Return [X, Y] of the center of cell containing provided text 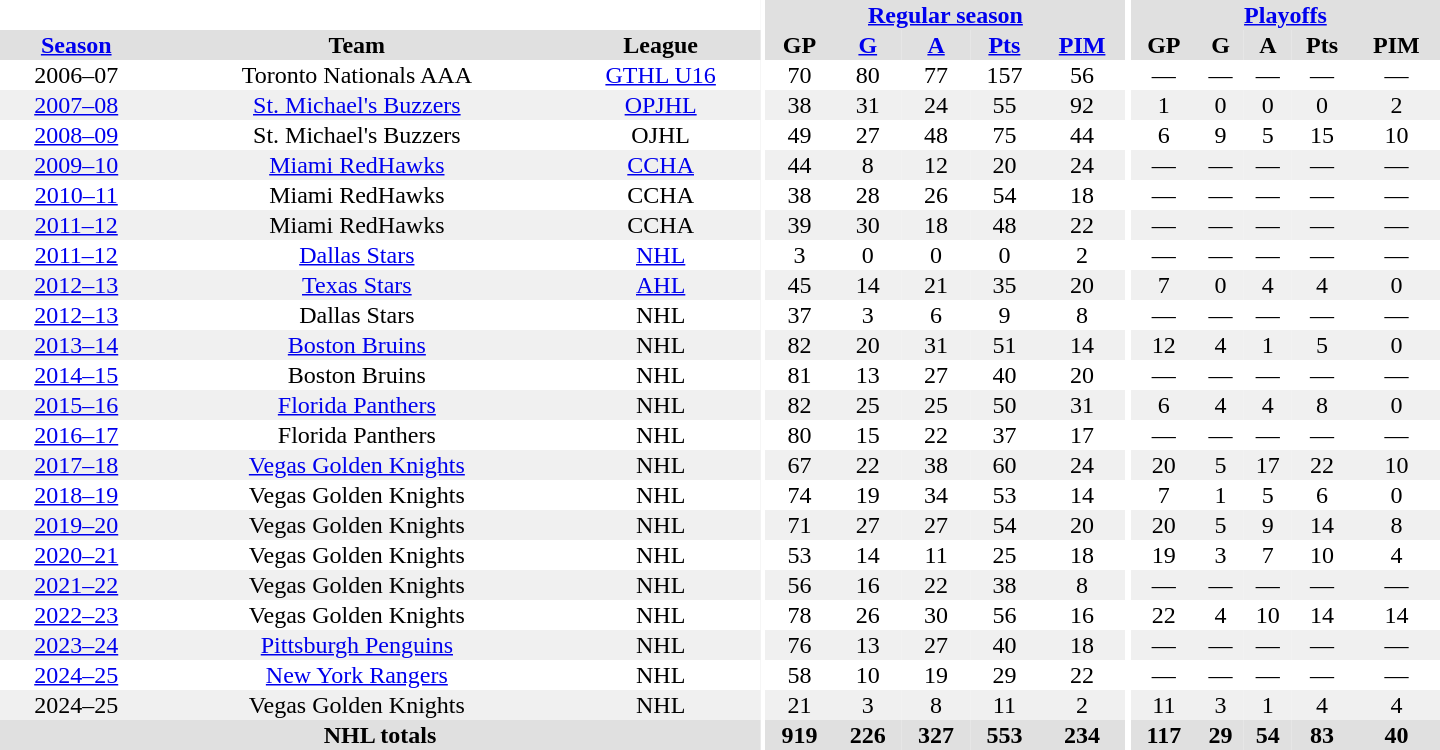
OJHL [660, 135]
58 [799, 675]
2008–09 [76, 135]
GTHL U16 [660, 75]
2010–11 [76, 195]
New York Rangers [356, 675]
2013–14 [76, 345]
NHL totals [380, 735]
919 [799, 735]
117 [1164, 735]
2007–08 [76, 105]
78 [799, 615]
Regular season [945, 15]
2022–23 [76, 615]
49 [799, 135]
77 [936, 75]
2016–17 [76, 435]
35 [1004, 285]
83 [1322, 735]
327 [936, 735]
60 [1004, 465]
74 [799, 495]
2015–16 [76, 405]
70 [799, 75]
50 [1004, 405]
92 [1082, 105]
AHL [660, 285]
39 [799, 225]
Toronto Nationals AAA [356, 75]
157 [1004, 75]
76 [799, 645]
75 [1004, 135]
553 [1004, 735]
234 [1082, 735]
45 [799, 285]
2018–19 [76, 495]
2009–10 [76, 165]
55 [1004, 105]
34 [936, 495]
2006–07 [76, 75]
Texas Stars [356, 285]
81 [799, 375]
Season [76, 45]
Team [356, 45]
2020–21 [76, 555]
71 [799, 525]
51 [1004, 345]
226 [868, 735]
OPJHL [660, 105]
2014–15 [76, 375]
2023–24 [76, 645]
League [660, 45]
Pittsburgh Penguins [356, 645]
28 [868, 195]
2017–18 [76, 465]
2021–22 [76, 585]
67 [799, 465]
2019–20 [76, 525]
Playoffs [1286, 15]
